Detect which cell encompasses the target text, then output its [X, Y] center coordinate. 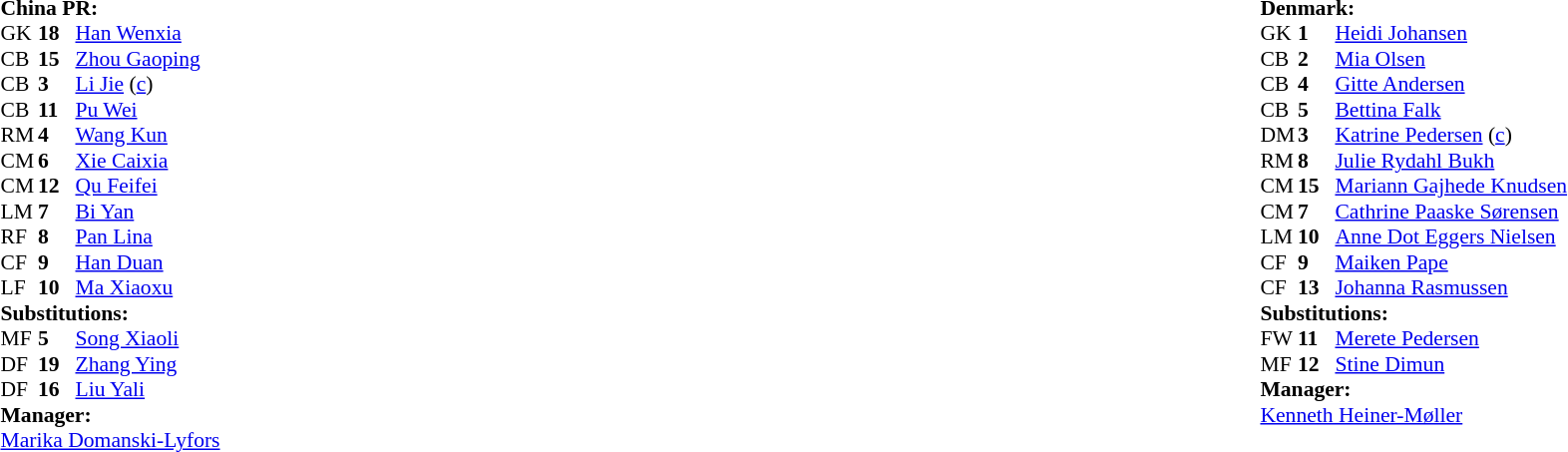
Wang Kun [148, 135]
13 [1317, 288]
Maiken Pape [1450, 262]
Ma Xiaoxu [148, 288]
Gitte Andersen [1450, 85]
FW [1279, 338]
Bettina Falk [1450, 110]
Anne Dot Eggers Nielsen [1450, 236]
Merete Pedersen [1450, 338]
Heidi Johansen [1450, 33]
Song Xiaoli [148, 338]
16 [57, 390]
Han Duan [148, 262]
Han Wenxia [148, 33]
Zhang Ying [148, 364]
Pu Wei [148, 110]
Qu Feifei [148, 187]
Mia Olsen [1450, 59]
Xie Caixia [148, 161]
Cathrine Paaske Sørensen [1450, 212]
Kenneth Heiner-Møller [1413, 415]
Zhou Gaoping [148, 59]
Stine Dimun [1450, 364]
Li Jie (c) [148, 85]
Pan Lina [148, 236]
Liu Yali [148, 390]
6 [57, 161]
2 [1317, 59]
Julie Rydahl Bukh [1450, 161]
Bi Yan [148, 212]
RF [19, 236]
1 [1317, 33]
19 [57, 364]
18 [57, 33]
LF [19, 288]
DM [1279, 135]
Johanna Rasmussen [1450, 288]
Katrine Pedersen (c) [1450, 135]
Mariann Gajhede Knudsen [1450, 187]
